Find where the given text appears and provide that cell's center as [X, Y] coordinate. 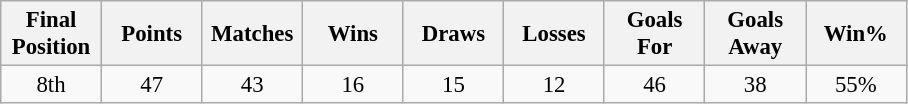
Matches [252, 34]
Goals Away [756, 34]
15 [454, 85]
16 [354, 85]
55% [856, 85]
Wins [354, 34]
43 [252, 85]
Points [152, 34]
Win% [856, 34]
46 [654, 85]
Final Position [52, 34]
8th [52, 85]
12 [554, 85]
Draws [454, 34]
Goals For [654, 34]
Losses [554, 34]
47 [152, 85]
38 [756, 85]
